For the text-containing cell, return its midpoint in [X, Y] coordinate format. 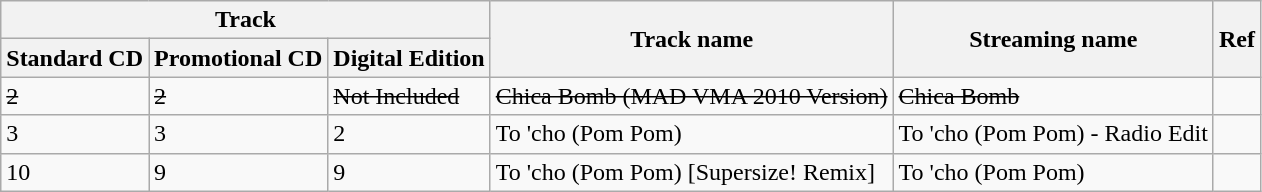
To 'cho (Pom Pom) - Radio Edit [1053, 134]
10 [75, 172]
Not Included [409, 96]
Streaming name [1053, 39]
To 'cho (Pom Pom) [Supersize! Remix] [692, 172]
Promotional CD [238, 58]
Digital Edition [409, 58]
Standard CD [75, 58]
Ref [1236, 39]
Track [246, 20]
Chica Bomb (MAD VMA 2010 Version) [692, 96]
Chica Bomb [1053, 96]
Track name [692, 39]
